For the text-containing cell, return its midpoint in [X, Y] coordinate format. 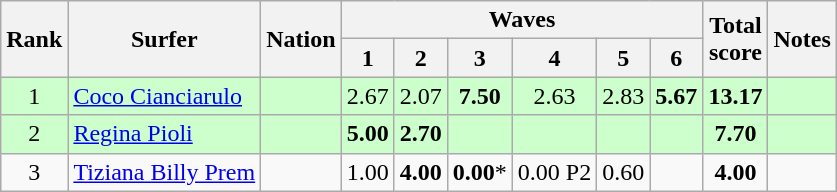
6 [676, 58]
5.00 [368, 134]
13.17 [736, 96]
0.00 P2 [554, 172]
2.07 [420, 96]
Tiziana Billy Prem [164, 172]
Nation [301, 39]
7.70 [736, 134]
Regina Pioli [164, 134]
2.70 [420, 134]
Surfer [164, 39]
1.00 [368, 172]
Coco Cianciarulo [164, 96]
0.60 [624, 172]
5 [624, 58]
2.63 [554, 96]
5.67 [676, 96]
Waves [522, 20]
Totalscore [736, 39]
2.83 [624, 96]
7.50 [480, 96]
0.00* [480, 172]
2.67 [368, 96]
4 [554, 58]
Notes [802, 39]
Rank [34, 39]
